Locate the cell with the specified text and output its [x, y] center coordinate. 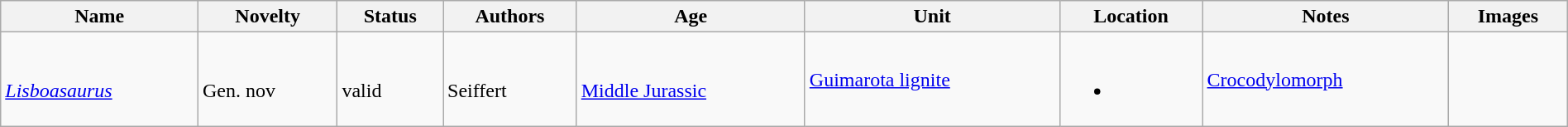
Unit [932, 17]
Novelty [268, 17]
Notes [1326, 17]
Lisboasaurus [99, 80]
Gen. nov [268, 80]
Seiffert [510, 80]
Age [691, 17]
Crocodylomorph [1326, 80]
Location [1131, 17]
Middle Jurassic [691, 80]
Guimarota lignite [932, 80]
Name [99, 17]
valid [390, 80]
Status [390, 17]
Images [1508, 17]
Authors [510, 17]
